Locate the cell with the specified text and output its [X, Y] center coordinate. 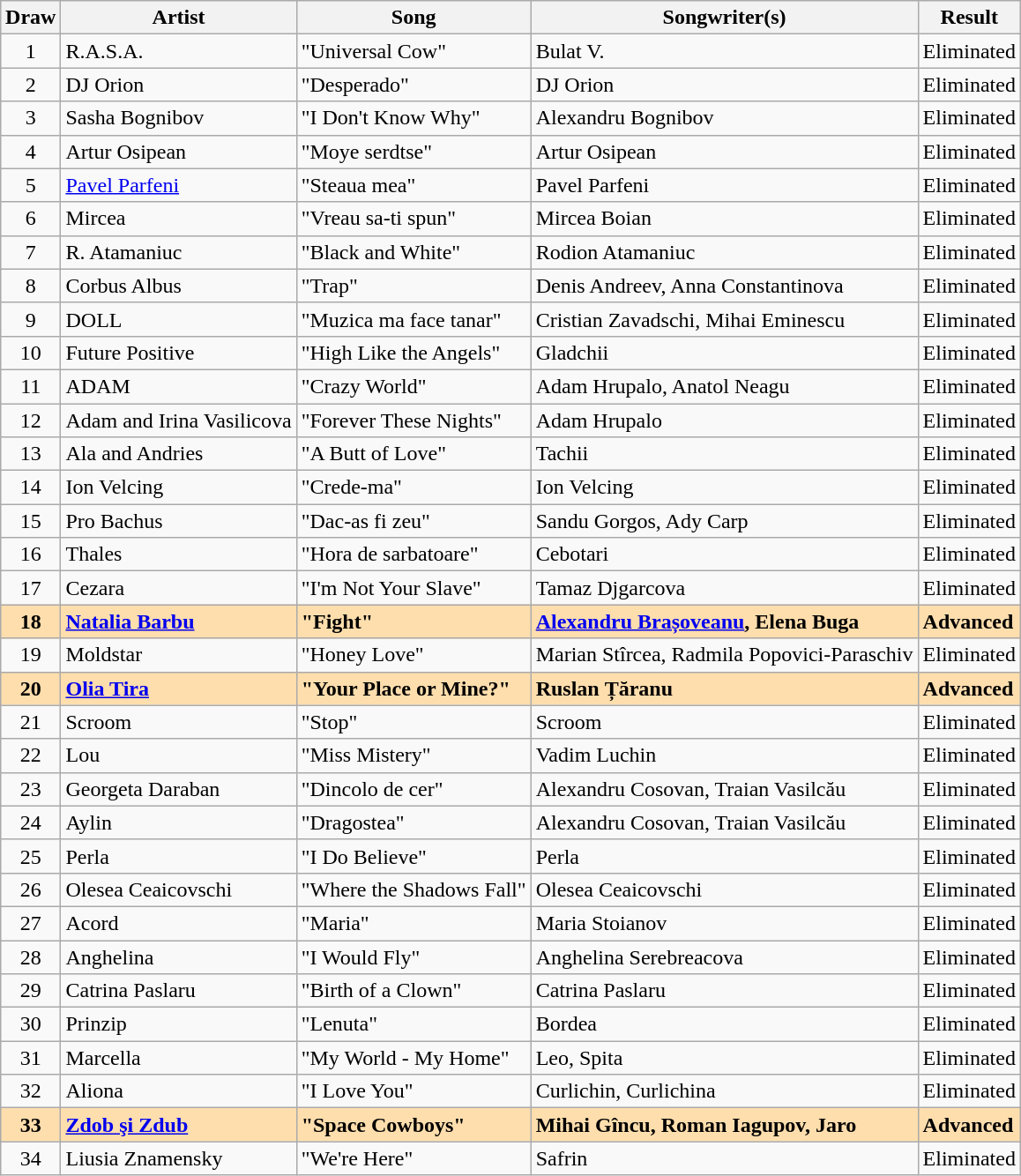
19 [31, 655]
"Black and White" [414, 252]
Corbus Albus [178, 286]
32 [31, 1091]
Curlichin, Curlichina [725, 1091]
Draw [31, 18]
"Trap" [414, 286]
Vadim Luchin [725, 755]
Future Positive [178, 353]
"I'm Not Your Slave" [414, 588]
"Dincolo de cer" [414, 789]
"Dac-as fi zeu" [414, 521]
"I Don't Know Why" [414, 118]
Ala and Andries [178, 454]
11 [31, 386]
Cezara [178, 588]
23 [31, 789]
33 [31, 1125]
29 [31, 991]
Pro Bachus [178, 521]
Safrin [725, 1158]
5 [31, 185]
Prinzip [178, 1024]
15 [31, 521]
26 [31, 889]
"Steaua mea" [414, 185]
28 [31, 956]
Cristian Zavadschi, Mihai Eminescu [725, 319]
Aylin [178, 822]
"Vreau sa-ti spun" [414, 219]
"Desperado" [414, 85]
6 [31, 219]
30 [31, 1024]
"Universal Cow" [414, 51]
"I Do Believe" [414, 856]
21 [31, 722]
25 [31, 856]
Tamaz Djgarcova [725, 588]
Bulat V. [725, 51]
"My World - My Home" [414, 1058]
Bordea [725, 1024]
7 [31, 252]
"Where the Shadows Fall" [414, 889]
Natalia Barbu [178, 621]
4 [31, 152]
9 [31, 319]
Song [414, 18]
Adam Hrupalo, Anatol Neagu [725, 386]
Moldstar [178, 655]
17 [31, 588]
Sandu Gorgos, Ady Carp [725, 521]
Artist [178, 18]
Alexandru Brașoveanu, Elena Buga [725, 621]
34 [31, 1158]
Alexandru Bognibov [725, 118]
Anghelina Serebreacova [725, 956]
"Miss Mistery" [414, 755]
"Stop" [414, 722]
Sasha Bognibov [178, 118]
"Your Place or Mine?" [414, 688]
Acord [178, 923]
"Moye serdtse" [414, 152]
Adam Hrupalo [725, 421]
"Forever These Nights" [414, 421]
Mircea Boian [725, 219]
"Space Cowboys" [414, 1125]
1 [31, 51]
"Honey Love" [414, 655]
16 [31, 555]
Mircea [178, 219]
20 [31, 688]
"Fight" [414, 621]
Georgeta Daraban [178, 789]
Adam and Irina Vasilicova [178, 421]
Maria Stoianov [725, 923]
14 [31, 488]
"I Would Fly" [414, 956]
Cebotari [725, 555]
24 [31, 822]
"Crazy World" [414, 386]
Thales [178, 555]
12 [31, 421]
Ruslan Țăranu [725, 688]
Anghelina [178, 956]
"Maria" [414, 923]
Tachii [725, 454]
Leo, Spita [725, 1058]
Gladchii [725, 353]
"I Love You" [414, 1091]
Rodion Atamaniuc [725, 252]
31 [31, 1058]
Mihai Gîncu, Roman Iagupov, Jaro [725, 1125]
"We're Here" [414, 1158]
Olia Tira [178, 688]
18 [31, 621]
Liusia Znamensky [178, 1158]
8 [31, 286]
22 [31, 755]
DOLL [178, 319]
"Birth of a Clown" [414, 991]
13 [31, 454]
"A Butt of Love" [414, 454]
Result [969, 18]
Marian Stîrcea, Radmila Popovici-Paraschiv [725, 655]
Zdob şi Zdub [178, 1125]
"Lenuta" [414, 1024]
"Muzica ma face tanar" [414, 319]
2 [31, 85]
Marcella [178, 1058]
"Crede-ma" [414, 488]
3 [31, 118]
Denis Andreev, Anna Constantinova [725, 286]
"Dragostea" [414, 822]
27 [31, 923]
"Hora de sarbatoare" [414, 555]
Lou [178, 755]
Songwriter(s) [725, 18]
ADAM [178, 386]
"High Like the Angels" [414, 353]
10 [31, 353]
Aliona [178, 1091]
R. Atamaniuc [178, 252]
R.A.S.A. [178, 51]
